Output the [X, Y] coordinate of the center of the cell containing the given text.  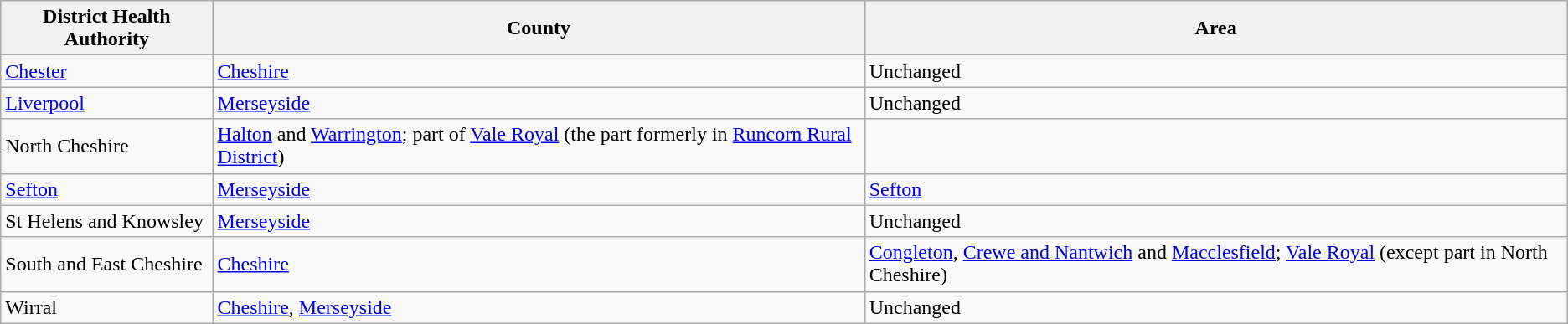
Liverpool [107, 103]
North Cheshire [107, 146]
Wirral [107, 307]
County [539, 28]
Chester [107, 71]
Cheshire, Merseyside [539, 307]
Congleton, Crewe and Nantwich and Macclesfield; Vale Royal (except part in North Cheshire) [1216, 265]
District Health Authority [107, 28]
Area [1216, 28]
St Helens and Knowsley [107, 221]
South and East Cheshire [107, 265]
Halton and Warrington; part of Vale Royal (the part formerly in Runcorn Rural District) [539, 146]
